Identify which cell holds the provided text, then report its (x, y) central coordinate. 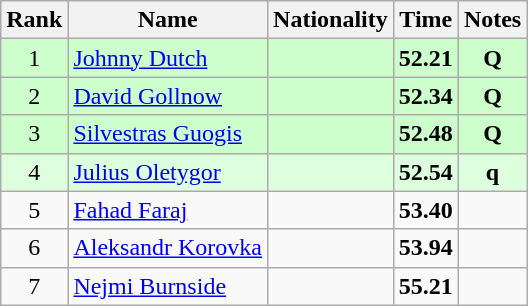
Fahad Faraj (168, 210)
Silvestras Guogis (168, 134)
1 (34, 58)
52.54 (426, 172)
David Gollnow (168, 96)
53.94 (426, 248)
Johnny Dutch (168, 58)
Time (426, 20)
4 (34, 172)
53.40 (426, 210)
6 (34, 248)
52.48 (426, 134)
7 (34, 286)
52.21 (426, 58)
52.34 (426, 96)
Julius Oletygor (168, 172)
Nejmi Burnside (168, 286)
q (492, 172)
2 (34, 96)
Nationality (331, 20)
Name (168, 20)
Rank (34, 20)
3 (34, 134)
55.21 (426, 286)
Notes (492, 20)
Aleksandr Korovka (168, 248)
5 (34, 210)
